Return [x, y] of the center of cell containing provided text 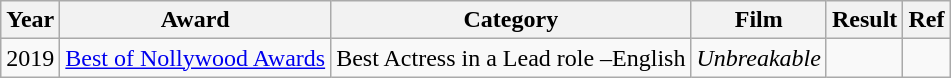
Unbreakable [758, 58]
Year [30, 20]
Result [864, 20]
Best of Nollywood Awards [196, 58]
Ref [926, 20]
Award [196, 20]
Film [758, 20]
Category [511, 20]
Best Actress in a Lead role –English [511, 58]
2019 [30, 58]
